Pinpoint the cell where the given text exists, returning its (x, y) midpoint coordinate. 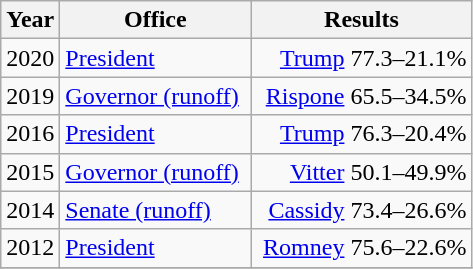
2014 (30, 210)
Results (362, 20)
Cassidy 73.4–26.6% (362, 210)
2019 (30, 96)
2015 (30, 172)
Senate (runoff) (156, 210)
Office (156, 20)
Trump 77.3–21.1% (362, 58)
2012 (30, 248)
Rispone 65.5–34.5% (362, 96)
Vitter 50.1–49.9% (362, 172)
Year (30, 20)
Trump 76.3–20.4% (362, 134)
Romney 75.6–22.6% (362, 248)
2016 (30, 134)
2020 (30, 58)
